Identify which cell holds the provided text, then report its (x, y) central coordinate. 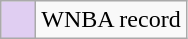
WNBA record (111, 20)
